Capture the cell that displays the provided text and extract its [x, y] central coordinate. 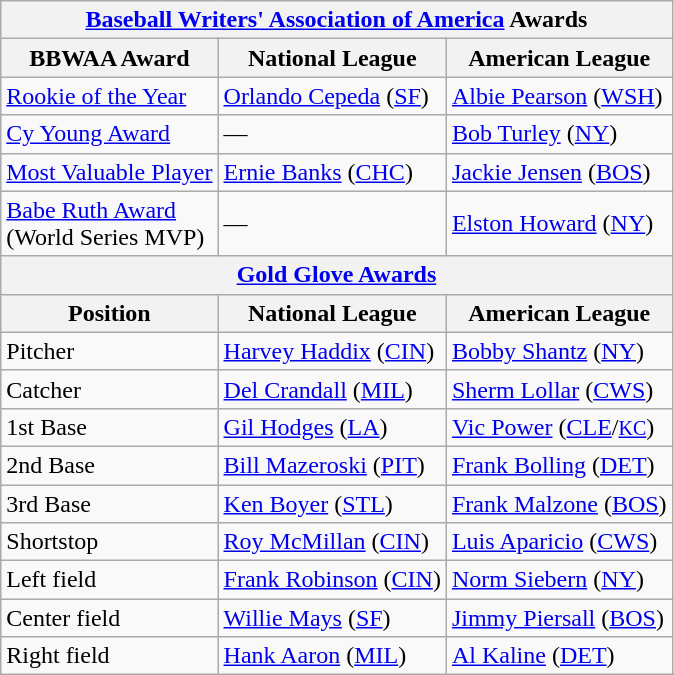
Harvey Haddix (CIN) [332, 351]
Jimmy Piersall (BOS) [559, 618]
1st Base [110, 427]
Jackie Jensen (BOS) [559, 172]
Babe Ruth Award(World Series MVP) [110, 224]
Shortstop [110, 542]
Frank Robinson (CIN) [332, 580]
Gil Hodges (LA) [332, 427]
Al Kaline (DET) [559, 656]
Bob Turley (NY) [559, 134]
2nd Base [110, 465]
Right field [110, 656]
Position [110, 313]
Albie Pearson (WSH) [559, 96]
Del Crandall (MIL) [332, 389]
BBWAA Award [110, 58]
Bill Mazeroski (PIT) [332, 465]
Willie Mays (SF) [332, 618]
Norm Siebern (NY) [559, 580]
Hank Aaron (MIL) [332, 656]
Frank Malzone (BOS) [559, 503]
Luis Aparicio (CWS) [559, 542]
Gold Glove Awards [336, 275]
Cy Young Award [110, 134]
Left field [110, 580]
Vic Power (CLE/KC) [559, 427]
Roy McMillan (CIN) [332, 542]
Most Valuable Player [110, 172]
Baseball Writers' Association of America Awards [336, 20]
Sherm Lollar (CWS) [559, 389]
Ken Boyer (STL) [332, 503]
Frank Bolling (DET) [559, 465]
3rd Base [110, 503]
Elston Howard (NY) [559, 224]
Catcher [110, 389]
Orlando Cepeda (SF) [332, 96]
Ernie Banks (CHC) [332, 172]
Pitcher [110, 351]
Bobby Shantz (NY) [559, 351]
Center field [110, 618]
Rookie of the Year [110, 96]
